Return (x, y) of the center of cell containing provided text 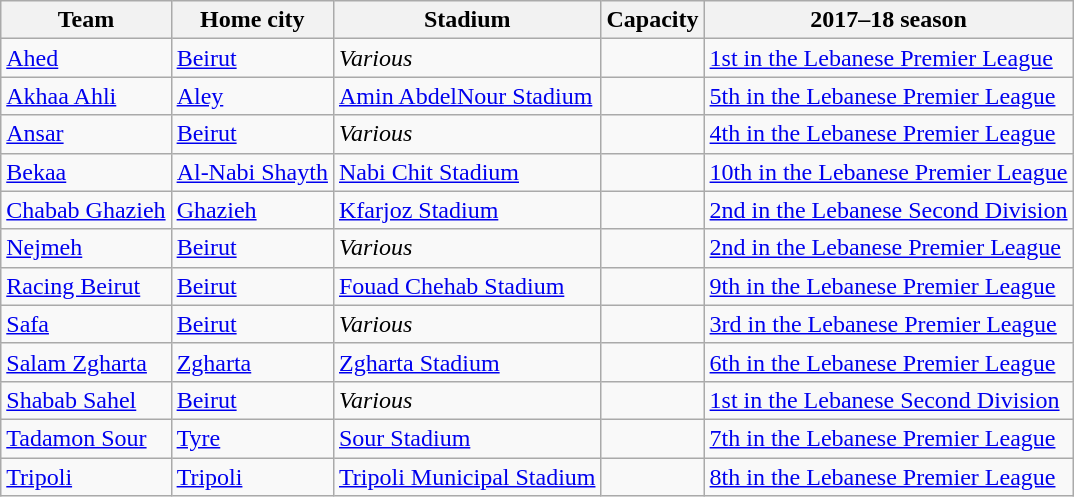
Stadium (467, 20)
9th in the Lebanese Premier League (888, 286)
Zgharta (252, 362)
2nd in the Lebanese Premier League (888, 248)
Ansar (86, 134)
Shabab Sahel (86, 400)
3rd in the Lebanese Premier League (888, 324)
10th in the Lebanese Premier League (888, 172)
Ahed (86, 58)
Capacity (652, 20)
6th in the Lebanese Premier League (888, 362)
Al-Nabi Shayth (252, 172)
4th in the Lebanese Premier League (888, 134)
Sour Stadium (467, 438)
Akhaa Ahli (86, 96)
Tadamon Sour (86, 438)
Kfarjoz Stadium (467, 210)
Salam Zgharta (86, 362)
2nd in the Lebanese Second Division (888, 210)
Home city (252, 20)
1st in the Lebanese Second Division (888, 400)
Fouad Chehab Stadium (467, 286)
7th in the Lebanese Premier League (888, 438)
Bekaa (86, 172)
Nejmeh (86, 248)
1st in the Lebanese Premier League (888, 58)
Aley (252, 96)
2017–18 season (888, 20)
Racing Beirut (86, 286)
Nabi Chit Stadium (467, 172)
Safa (86, 324)
Zgharta Stadium (467, 362)
Ghazieh (252, 210)
Amin AbdelNour Stadium (467, 96)
5th in the Lebanese Premier League (888, 96)
Tyre (252, 438)
Tripoli Municipal Stadium (467, 477)
Team (86, 20)
Chabab Ghazieh (86, 210)
8th in the Lebanese Premier League (888, 477)
